Scan for the cell matching the given text and deliver its (x, y) coordinate at center. 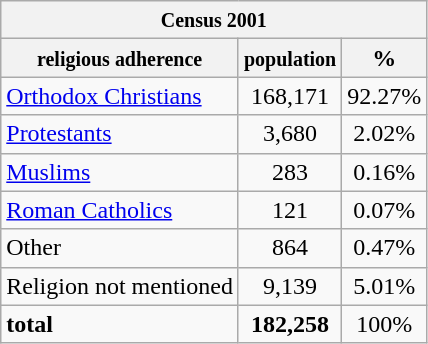
population (290, 58)
0.07% (384, 210)
Orthodox Christians (120, 96)
Other (120, 248)
283 (290, 172)
% (384, 58)
182,258 (290, 324)
9,139 (290, 286)
3,680 (290, 134)
0.16% (384, 172)
Protestants (120, 134)
religious adherence (120, 58)
Religion not mentioned (120, 286)
5.01% (384, 286)
168,171 (290, 96)
92.27% (384, 96)
2.02% (384, 134)
Census 2001 (214, 20)
121 (290, 210)
864 (290, 248)
100% (384, 324)
Roman Catholics (120, 210)
Muslims (120, 172)
total (120, 324)
0.47% (384, 248)
